Extract the [X, Y] coordinate from the center of the cell holding the provided text.  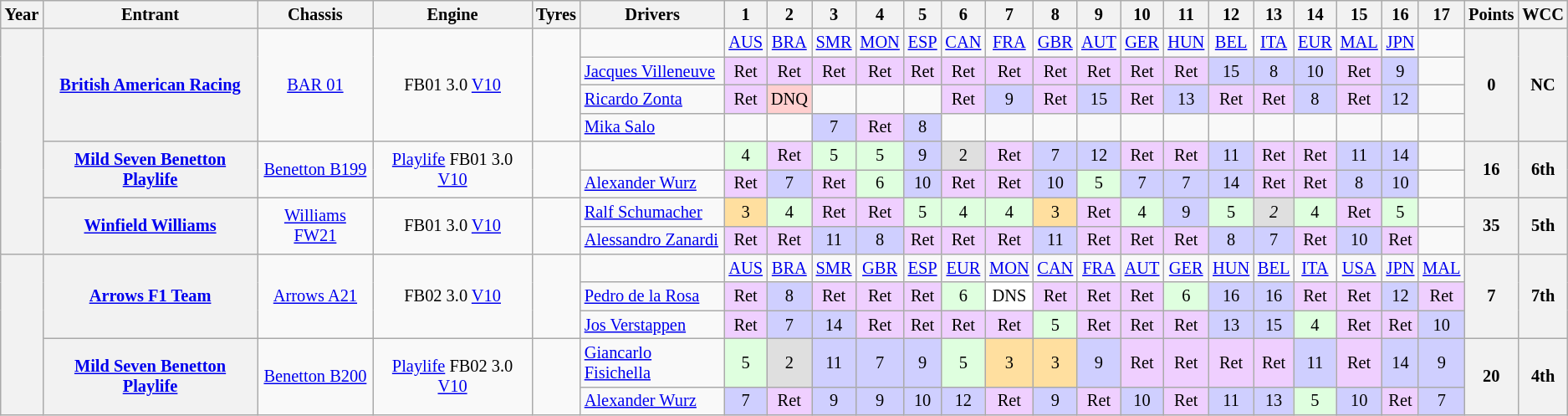
Giancarlo Fisichella [652, 362]
Winfield Williams [151, 226]
Arrows A21 [315, 296]
Year [22, 14]
Engine [452, 14]
Mika Salo [652, 127]
Benetton B200 [315, 377]
FB02 3.0 V10 [452, 296]
USA [1360, 268]
NC [1543, 85]
Tyres [556, 14]
Drivers [652, 14]
35 [1491, 226]
Ricardo Zonta [652, 99]
Benetton B199 [315, 169]
7th [1543, 296]
4th [1543, 377]
Jos Verstappen [652, 325]
6th [1543, 169]
17 [1442, 14]
1 [745, 14]
DNQ [789, 99]
BAR 01 [315, 85]
WCC [1543, 14]
20 [1491, 377]
Jacques Villeneuve [652, 71]
Chassis [315, 14]
DNS [1009, 296]
Williams FW21 [315, 226]
Arrows F1 Team [151, 296]
Playlife FB02 3.0 V10 [452, 377]
British American Racing [151, 85]
Alessandro Zanardi [652, 240]
Playlife FB01 3.0 V10 [452, 169]
Entrant [151, 14]
5th [1543, 226]
0 [1491, 85]
Pedro de la Rosa [652, 296]
Points [1491, 14]
Ralf Schumacher [652, 212]
